For the text-containing cell, return its midpoint in (x, y) coordinate format. 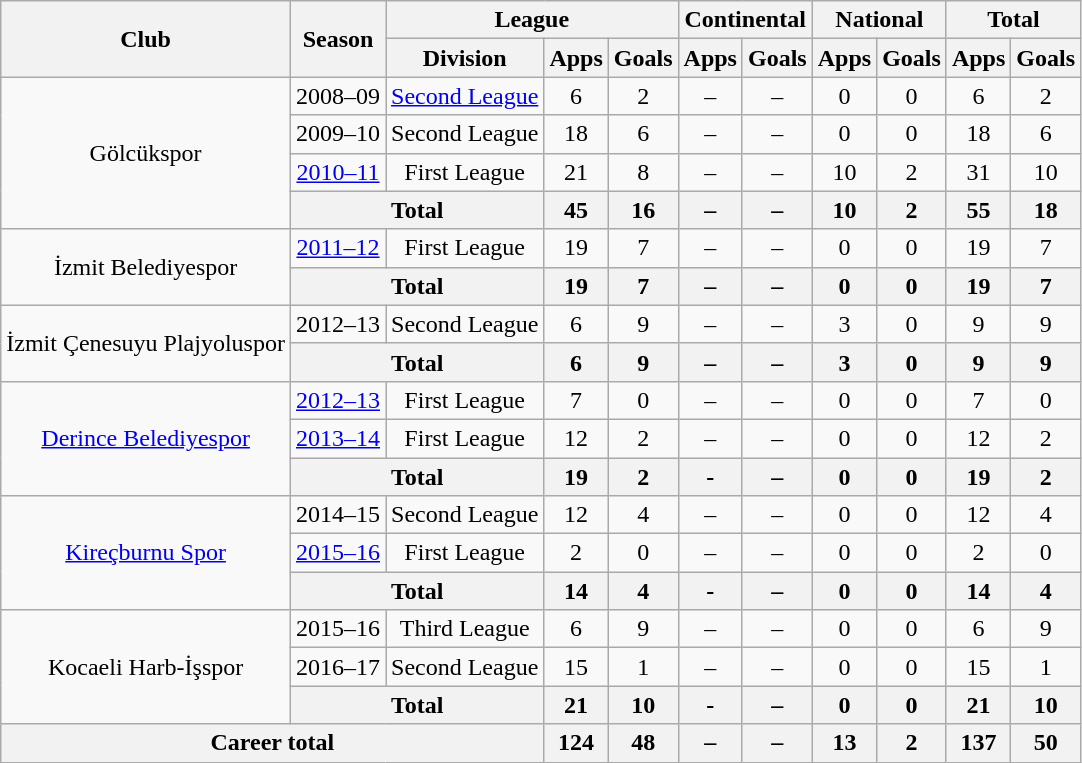
55 (978, 210)
2016–17 (338, 667)
124 (576, 743)
National (879, 20)
Season (338, 39)
Kireçburnu Spor (146, 553)
31 (978, 172)
Kocaeli Harb-İşspor (146, 667)
2013–14 (338, 438)
2008–09 (338, 96)
2010–11 (338, 172)
İzmit Belediyespor (146, 267)
50 (1046, 743)
2014–15 (338, 515)
137 (978, 743)
16 (643, 210)
8 (643, 172)
İzmit Çenesuyu Plajyoluspor (146, 343)
2011–12 (338, 248)
2009–10 (338, 134)
League (532, 20)
Third League (465, 629)
Derince Belediyespor (146, 438)
45 (576, 210)
13 (844, 743)
Continental (745, 20)
48 (643, 743)
Gölcükspor (146, 153)
Division (465, 58)
Career total (272, 743)
Club (146, 39)
